Identify which cell holds the provided text, then report its [x, y] central coordinate. 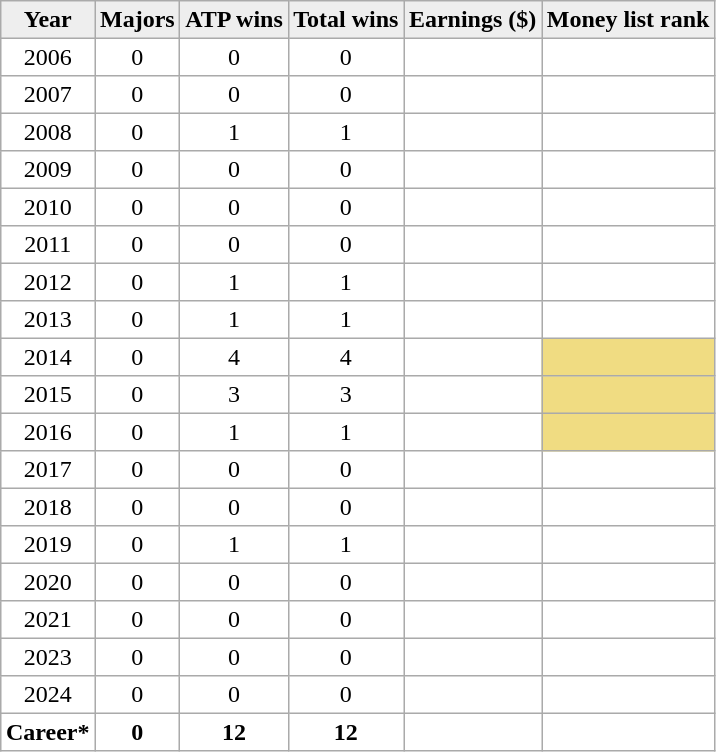
2021 [48, 620]
2012 [48, 282]
2016 [48, 432]
2019 [48, 545]
2015 [48, 395]
2013 [48, 320]
ATP wins [234, 20]
Majors [138, 20]
2017 [48, 470]
2024 [48, 695]
Career* [48, 732]
2018 [48, 507]
Total wins [346, 20]
2009 [48, 170]
2023 [48, 657]
2011 [48, 245]
2007 [48, 95]
2020 [48, 582]
2008 [48, 132]
Earnings ($) [473, 20]
2006 [48, 57]
2010 [48, 207]
Year [48, 20]
Money list rank [628, 20]
2014 [48, 357]
